From the cell containing the given text, extract its center point as (x, y) coordinate. 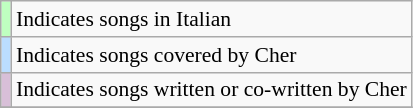
Indicates songs covered by Cher (212, 55)
Indicates songs in Italian (212, 19)
Indicates songs written or co-written by Cher (212, 90)
